Pinpoint the cell where the given text exists, returning its [X, Y] midpoint coordinate. 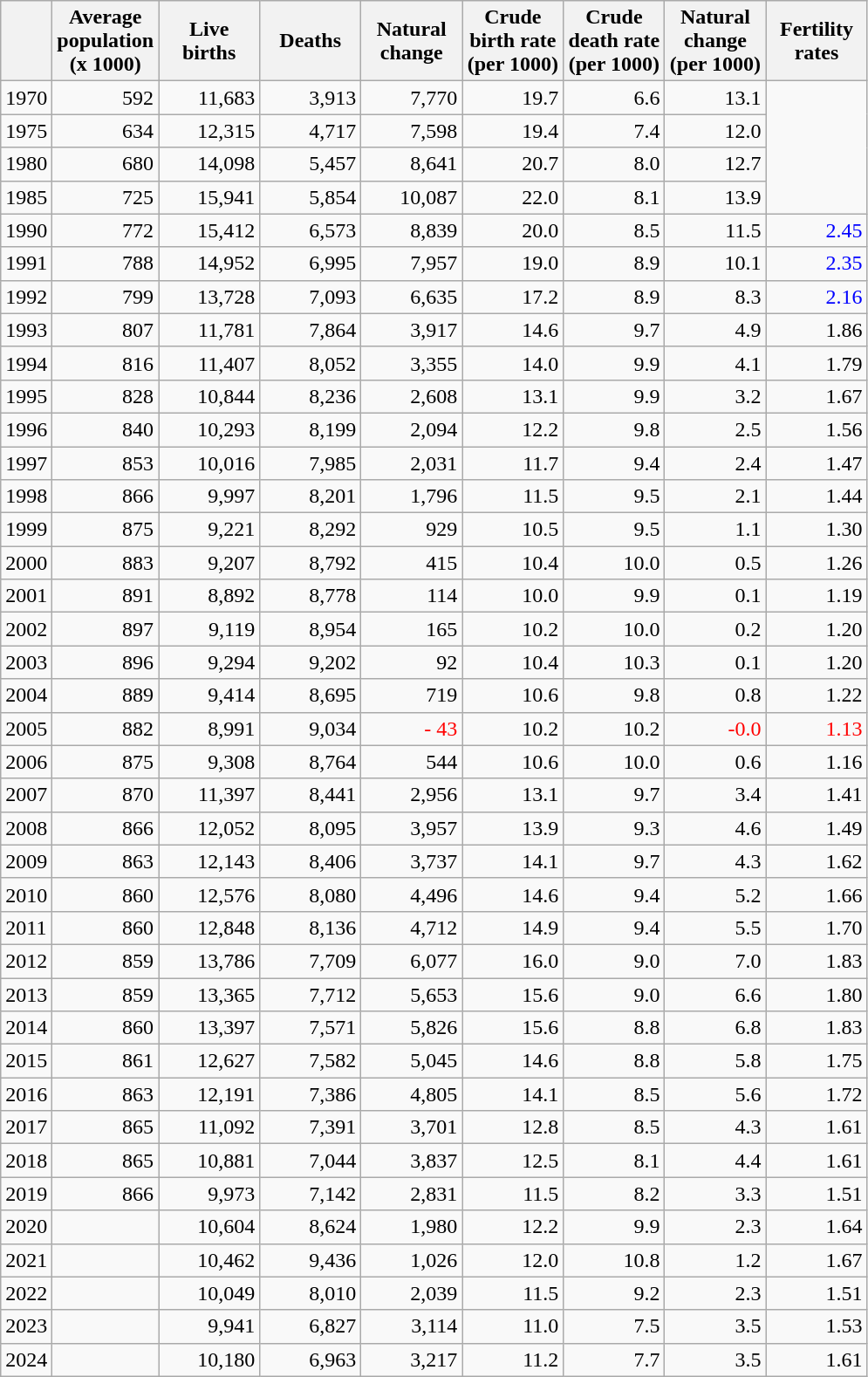
1.86 [817, 330]
8,236 [311, 396]
816 [106, 363]
3,114 [412, 1326]
0.8 [715, 695]
680 [106, 164]
1994 [26, 363]
897 [106, 629]
6,573 [311, 230]
4,717 [311, 131]
12,315 [209, 131]
10.3 [614, 662]
2012 [26, 961]
14,952 [209, 264]
9.3 [614, 828]
2022 [26, 1293]
2001 [26, 596]
9,202 [311, 662]
7,391 [311, 1127]
2023 [26, 1326]
840 [106, 429]
7,571 [311, 1028]
772 [106, 230]
1.19 [817, 596]
9,119 [209, 629]
17.2 [513, 297]
8,080 [311, 894]
2009 [26, 861]
861 [106, 1061]
8,778 [311, 596]
10,180 [209, 1360]
6,635 [412, 297]
4.6 [715, 828]
2017 [26, 1127]
7,709 [311, 961]
12,627 [209, 1061]
11,407 [209, 363]
2005 [26, 729]
7,770 [412, 98]
2.5 [715, 429]
6,077 [412, 961]
7.4 [614, 131]
592 [106, 98]
634 [106, 131]
828 [106, 396]
3,957 [412, 828]
1.66 [817, 894]
2,956 [412, 795]
10.8 [614, 1260]
7,598 [412, 131]
3.3 [715, 1194]
0.5 [715, 563]
12,191 [209, 1094]
-0.0 [715, 729]
10,844 [209, 396]
889 [106, 695]
92 [412, 662]
2.4 [715, 463]
896 [106, 662]
870 [106, 795]
7,142 [311, 1194]
9,294 [209, 662]
8,136 [311, 928]
1990 [26, 230]
12,143 [209, 861]
1.47 [817, 463]
5,653 [412, 994]
883 [106, 563]
3.4 [715, 795]
4.9 [715, 330]
7,957 [412, 264]
882 [106, 729]
8,406 [311, 861]
10,293 [209, 429]
2.16 [817, 297]
788 [106, 264]
20.0 [513, 230]
1.70 [817, 928]
8,695 [311, 695]
2.1 [715, 497]
8,641 [412, 164]
6,827 [311, 1326]
10,462 [209, 1260]
2002 [26, 629]
1.72 [817, 1094]
1.30 [817, 530]
807 [106, 330]
719 [412, 695]
9,221 [209, 530]
1.26 [817, 563]
9,997 [209, 497]
12,052 [209, 828]
19.0 [513, 264]
11.0 [513, 1326]
1.16 [817, 762]
8,199 [311, 429]
13,397 [209, 1028]
8,839 [412, 230]
1.13 [817, 729]
14,098 [209, 164]
9,414 [209, 695]
4.1 [715, 363]
7,985 [311, 463]
2007 [26, 795]
8,201 [311, 497]
0.2 [715, 629]
7,044 [311, 1161]
8.0 [614, 164]
2,608 [412, 396]
1.79 [817, 363]
799 [106, 297]
22.0 [513, 197]
9.2 [614, 1293]
4,805 [412, 1094]
Fertility rates [817, 41]
9,207 [209, 563]
2015 [26, 1061]
5.8 [715, 1061]
2016 [26, 1094]
1980 [26, 164]
2,831 [412, 1194]
7,712 [311, 994]
11.2 [513, 1360]
9,436 [311, 1260]
5.2 [715, 894]
2024 [26, 1360]
3,737 [412, 861]
3,913 [311, 98]
1.56 [817, 429]
2003 [26, 662]
5,854 [311, 197]
2018 [26, 1161]
3,355 [412, 363]
1.22 [817, 695]
Deaths [311, 41]
7,864 [311, 330]
1.2 [715, 1260]
12,848 [209, 928]
1999 [26, 530]
2,094 [412, 429]
20.7 [513, 164]
1.62 [817, 861]
2011 [26, 928]
1.53 [817, 1326]
165 [412, 629]
5.5 [715, 928]
929 [412, 530]
1.64 [817, 1227]
114 [412, 596]
5,826 [412, 1028]
2.35 [817, 264]
1,796 [412, 497]
Natural change [412, 41]
1996 [26, 429]
725 [106, 197]
11,092 [209, 1127]
10,049 [209, 1293]
9,308 [209, 762]
3,217 [412, 1360]
11,683 [209, 98]
1.75 [817, 1061]
8,764 [311, 762]
15,412 [209, 230]
12.5 [513, 1161]
Average population (x 1000) [106, 41]
1,026 [412, 1260]
5,457 [311, 164]
15,941 [209, 197]
8,792 [311, 563]
9,034 [311, 729]
1975 [26, 131]
10,881 [209, 1161]
10.1 [715, 264]
1998 [26, 497]
2.45 [817, 230]
3.2 [715, 396]
2,039 [412, 1293]
2019 [26, 1194]
Crude death rate (per 1000) [614, 41]
8,991 [209, 729]
1993 [26, 330]
8.3 [715, 297]
8,954 [311, 629]
4,712 [412, 928]
8,441 [311, 795]
0.6 [715, 762]
2004 [26, 695]
1.80 [817, 994]
1970 [26, 98]
10,604 [209, 1227]
2008 [26, 828]
1997 [26, 463]
7,582 [311, 1061]
415 [412, 563]
5,045 [412, 1061]
2013 [26, 994]
2020 [26, 1227]
8,292 [311, 530]
1991 [26, 264]
1985 [26, 197]
12.7 [715, 164]
3,917 [412, 330]
14.0 [513, 363]
8,892 [209, 596]
6,963 [311, 1360]
10,087 [412, 197]
5.6 [715, 1094]
3,701 [412, 1127]
7.7 [614, 1360]
10.5 [513, 530]
1.49 [817, 828]
7,093 [311, 297]
1995 [26, 396]
1.41 [817, 795]
6.8 [715, 1028]
12,576 [209, 894]
544 [412, 762]
1,980 [412, 1227]
7.0 [715, 961]
8,095 [311, 828]
7,386 [311, 1094]
Natural change (per 1000) [715, 41]
8.2 [614, 1194]
4,496 [412, 894]
10,016 [209, 463]
853 [106, 463]
2014 [26, 1028]
13,728 [209, 297]
11,397 [209, 795]
13,786 [209, 961]
Crude birth rate (per 1000) [513, 41]
11.7 [513, 463]
2000 [26, 563]
2006 [26, 762]
1.1 [715, 530]
19.4 [513, 131]
2,031 [412, 463]
7.5 [614, 1326]
2010 [26, 894]
3,837 [412, 1161]
13,365 [209, 994]
8,624 [311, 1227]
11,781 [209, 330]
Live births [209, 41]
2021 [26, 1260]
8,010 [311, 1293]
19.7 [513, 98]
12.8 [513, 1127]
9,941 [209, 1326]
16.0 [513, 961]
6,995 [311, 264]
- 43 [412, 729]
9,973 [209, 1194]
891 [106, 596]
1.44 [817, 497]
14.9 [513, 928]
8,052 [311, 363]
4.4 [715, 1161]
1992 [26, 297]
